Determine the (X, Y) coordinate at the center of the cell enclosing the given text.  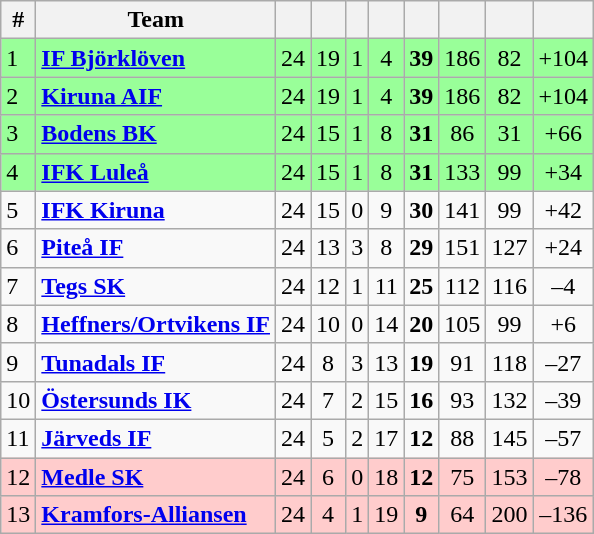
Piteå IF (156, 248)
75 (462, 477)
141 (462, 210)
30 (422, 210)
Tegs SK (156, 286)
+34 (564, 172)
112 (462, 286)
17 (386, 438)
93 (462, 400)
64 (462, 515)
118 (510, 362)
25 (422, 286)
–4 (564, 286)
20 (422, 324)
153 (510, 477)
+66 (564, 134)
Kramfors-Alliansen (156, 515)
200 (510, 515)
Kiruna AIF (156, 96)
Järveds IF (156, 438)
116 (510, 286)
132 (510, 400)
–78 (564, 477)
# (18, 20)
–57 (564, 438)
105 (462, 324)
–27 (564, 362)
–136 (564, 515)
Team (156, 20)
88 (462, 438)
IF Björklöven (156, 58)
145 (510, 438)
Östersunds IK (156, 400)
+6 (564, 324)
+42 (564, 210)
14 (386, 324)
Heffners/Ortvikens IF (156, 324)
IFK Luleå (156, 172)
Tunadals IF (156, 362)
Bodens BK (156, 134)
133 (462, 172)
18 (386, 477)
16 (422, 400)
–39 (564, 400)
29 (422, 248)
127 (510, 248)
91 (462, 362)
151 (462, 248)
IFK Kiruna (156, 210)
+24 (564, 248)
Medle SK (156, 477)
86 (462, 134)
